Detect which cell encompasses the target text, then output its [x, y] center coordinate. 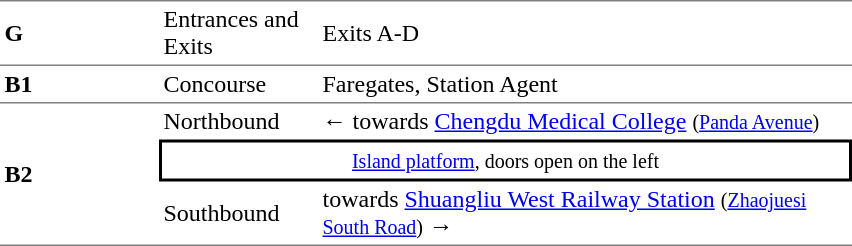
Northbound [238, 122]
Faregates, Station Agent [585, 85]
Entrances and Exits [238, 33]
B1 [80, 85]
Exits A-D [585, 33]
← towards Chengdu Medical College (Panda Avenue) [585, 122]
Concourse [238, 85]
Southbound [238, 214]
towards Shuangliu West Railway Station (Zhaojuesi South Road) → [585, 214]
B2 [80, 175]
G [80, 33]
Island platform, doors open on the left [506, 161]
